Locate the cell with the specified text and output its [x, y] center coordinate. 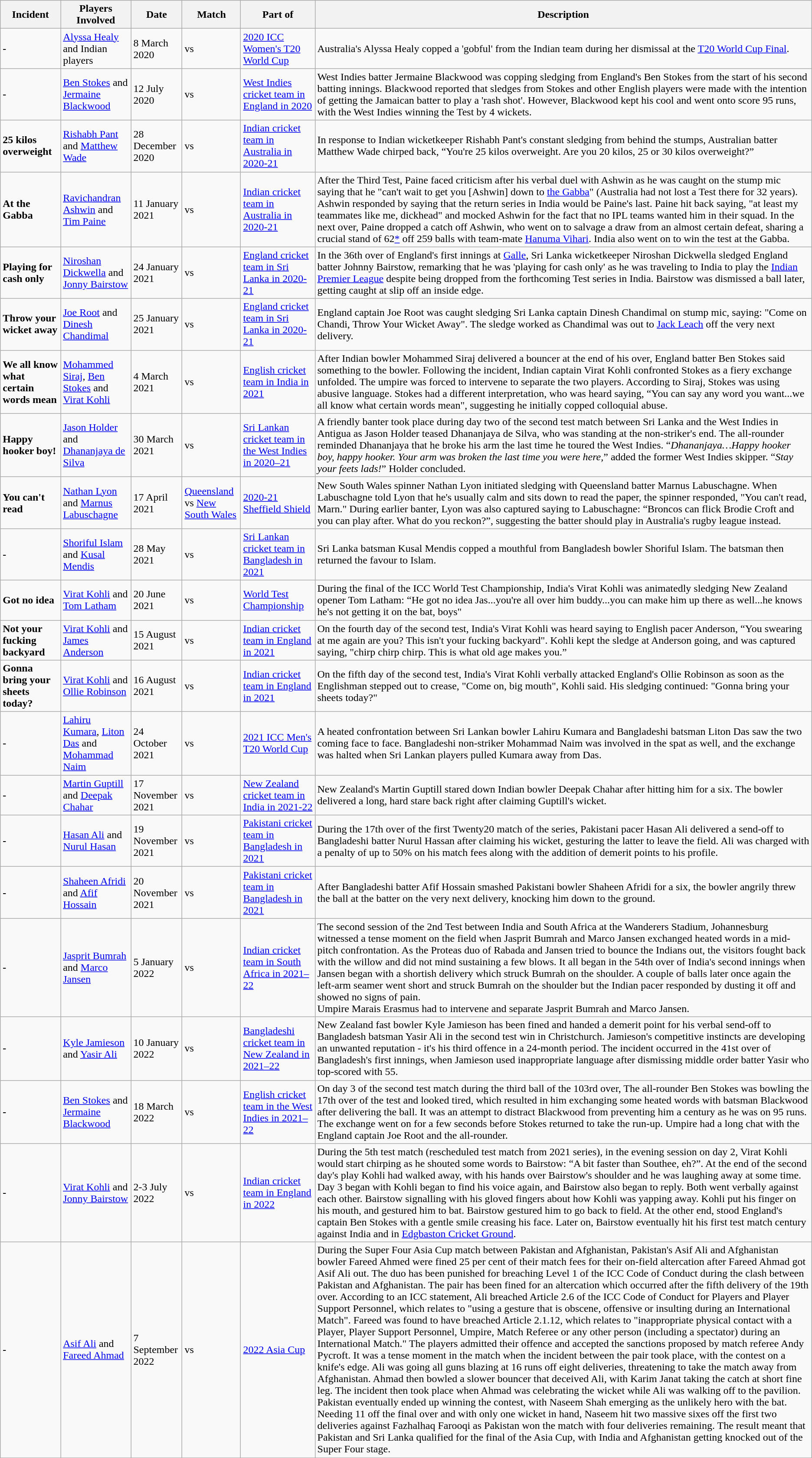
28 December 2020 [157, 146]
Got no idea [30, 600]
25 kilos overweight [30, 146]
16 August 2021 [157, 686]
Gonna bring your sheets today? [30, 686]
English cricket team in India in 2021 [278, 382]
15 August 2021 [157, 640]
Indian cricket team in England in 2022 [278, 1193]
Rishabh Pant and Matthew Wade [96, 146]
Throw your wicket away [30, 324]
5 January 2022 [157, 967]
Incident [30, 15]
West Indies cricket team in England in 2020 [278, 95]
Happy hooker boy! [30, 445]
19 November 2021 [157, 841]
Joe Root and Dinesh Chandimal [96, 324]
17 November 2021 [157, 795]
Virat Kohli and Tom Latham [96, 600]
Kyle Jamieson and Yasir Ali [96, 1048]
2022 Asia Cup [278, 1350]
Ravichandran Ashwin and Tim Paine [96, 209]
2020-21 Sheffield Shield [278, 502]
2020 ICC Women's T20 World Cup [278, 49]
Sri Lankan cricket team in Bangladesh in 2021 [278, 554]
Virat Kohli and Ollie Robinson [96, 686]
7 September 2022 [157, 1350]
Alyssa Healy and Indian players [96, 49]
Martin Guptill and Deepak Chahar [96, 795]
Lahiru Kumara, Liton Das and Mohammad Naim [96, 744]
4 March 2021 [157, 382]
Indian cricket team in South Africa in 2021–22 [278, 967]
24 January 2021 [157, 272]
Mohammed Siraj, Ben Stokes and Virat Kohli [96, 382]
Virat Kohli and Jonny Bairstow [96, 1193]
28 May 2021 [157, 554]
Bangladeshi cricket team in New Zealand in 2021–22 [278, 1048]
Asif Ali and Fareed Ahmad [96, 1350]
2021 ICC Men's T20 World Cup [278, 744]
Date [157, 15]
Part of [278, 15]
18 March 2022 [157, 1112]
Jasprit Bumrah and Marco Jansen [96, 967]
Queensland vs New South Wales [212, 502]
English cricket team in the West Indies in 2021–22 [278, 1112]
30 March 2021 [157, 445]
At the Gabba [30, 209]
You can't read [30, 502]
Shaheen Afridi and Afif Hossain [96, 893]
8 March 2020 [157, 49]
2-3 July 2022 [157, 1193]
Hasan Ali and Nurul Hasan [96, 841]
Nathan Lyon and Marnus Labuschagne [96, 502]
17 April 2021 [157, 502]
Players Involved [96, 15]
New Zealand cricket team in India in 2021-22 [278, 795]
Jason Holder and Dhananjaya de Silva [96, 445]
Australia's Alyssa Healy copped a 'gobful' from the Indian team during her dismissal at the T20 World Cup Final. [563, 49]
20 November 2021 [157, 893]
12 July 2020 [157, 95]
Match [212, 15]
Playing for cash only [30, 272]
World Test Championship [278, 600]
25 January 2021 [157, 324]
Sri Lankan cricket team in the West Indies in 2020–21 [278, 445]
11 January 2021 [157, 209]
20 June 2021 [157, 600]
Virat Kohli and James Anderson [96, 640]
Sri Lanka batsman Kusal Mendis copped a mouthful from Bangladesh bowler Shoriful Islam. The batsman then returned the favour to Islam. [563, 554]
10 January 2022 [157, 1048]
Description [563, 15]
Shoriful Islam and Kusal Mendis [96, 554]
We all know what certain words mean [30, 382]
Niroshan Dickwella and Jonny Bairstow [96, 272]
Not your fucking backyard [30, 640]
24 October 2021 [157, 744]
